Search for the cell housing the specified text and yield its [X, Y] center coordinate. 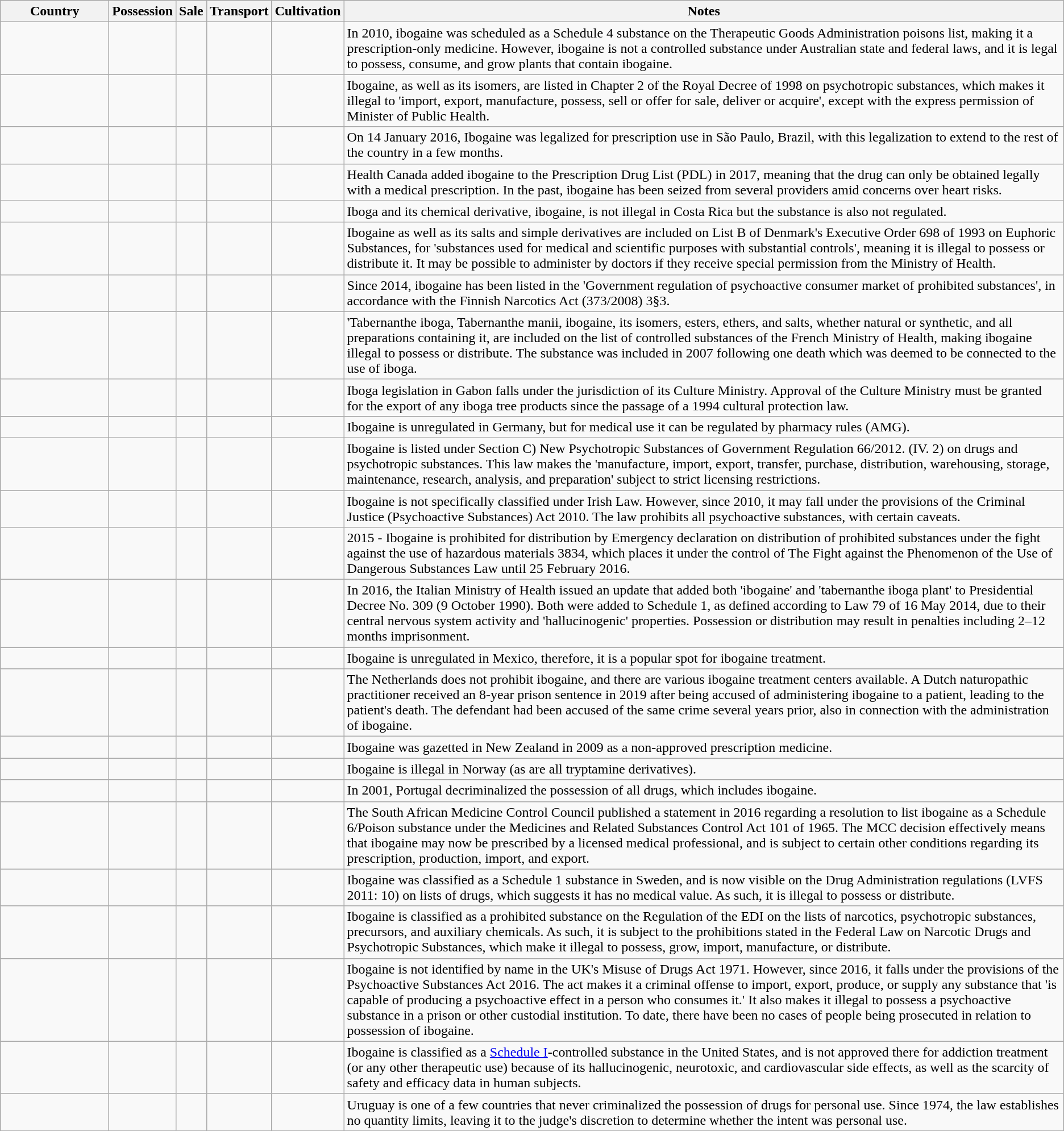
In 2001, Portugal decriminalized the possession of all drugs, which includes ibogaine. [704, 791]
Ibogaine is illegal in Norway (as are all tryptamine derivatives). [704, 769]
Notes [704, 11]
Cultivation [308, 11]
Sale [192, 11]
Transport [239, 11]
Country [55, 11]
Iboga and its chemical derivative, ibogaine, is not illegal in Costa Rica but the substance is also not regulated. [704, 211]
Ibogaine was gazetted in New Zealand in 2009 as a non-approved prescription medicine. [704, 747]
Ibogaine is unregulated in Mexico, therefore, it is a popular spot for ibogaine treatment. [704, 658]
Ibogaine is unregulated in Germany, but for medical use it can be regulated by pharmacy rules (AMG). [704, 427]
Possession [143, 11]
